Locate the cell with the specified text and output its (X, Y) center coordinate. 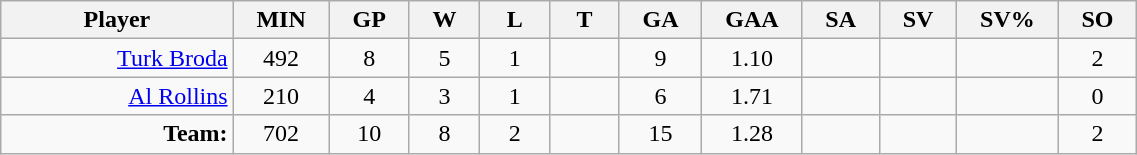
Al Rollins (117, 96)
1.28 (752, 134)
9 (660, 58)
3 (444, 96)
Turk Broda (117, 58)
Team: (117, 134)
MIN (281, 20)
GA (660, 20)
SO (1098, 20)
210 (281, 96)
SV (918, 20)
10 (369, 134)
5 (444, 58)
1.71 (752, 96)
492 (281, 58)
15 (660, 134)
GP (369, 20)
T (585, 20)
SA (840, 20)
4 (369, 96)
SV% (1008, 20)
Player (117, 20)
W (444, 20)
702 (281, 134)
1.10 (752, 58)
L (515, 20)
0 (1098, 96)
6 (660, 96)
GAA (752, 20)
